Locate the cell with the specified text and output its [X, Y] center coordinate. 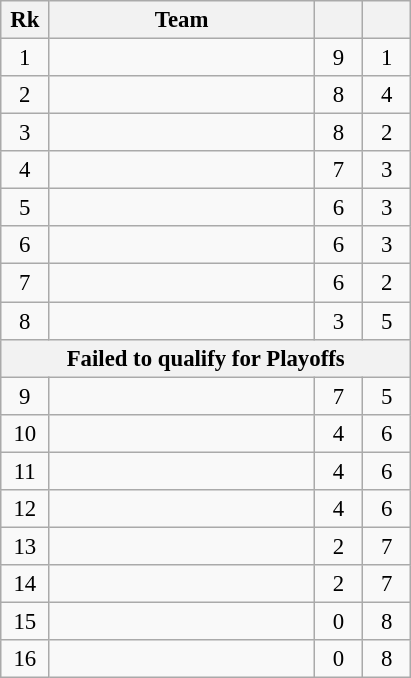
Failed to qualify for Playoffs [206, 358]
Rk [25, 20]
16 [25, 659]
12 [25, 509]
13 [25, 546]
Team [182, 20]
11 [25, 471]
10 [25, 433]
14 [25, 584]
15 [25, 621]
